For the text-containing cell, return its midpoint in [x, y] coordinate format. 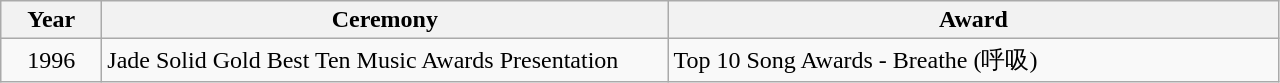
Ceremony [385, 20]
Year [52, 20]
Top 10 Song Awards - Breathe (呼吸) [974, 60]
Jade Solid Gold Best Ten Music Awards Presentation [385, 60]
1996 [52, 60]
Award [974, 20]
